From the cell containing the given text, extract its center point as (x, y) coordinate. 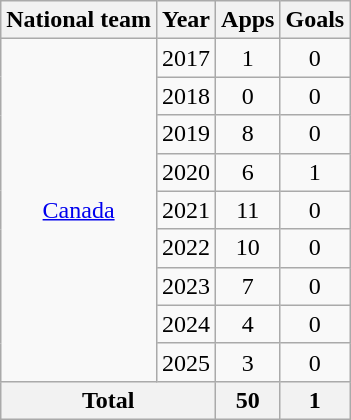
Year (186, 20)
7 (248, 286)
10 (248, 248)
2020 (186, 172)
National team (79, 20)
Canada (79, 210)
2022 (186, 248)
2021 (186, 210)
Apps (248, 20)
2017 (186, 58)
8 (248, 134)
3 (248, 362)
2019 (186, 134)
2025 (186, 362)
2024 (186, 324)
6 (248, 172)
Total (108, 400)
2023 (186, 286)
50 (248, 400)
4 (248, 324)
Goals (315, 20)
11 (248, 210)
2018 (186, 96)
